Pinpoint the cell where the given text exists, returning its [x, y] midpoint coordinate. 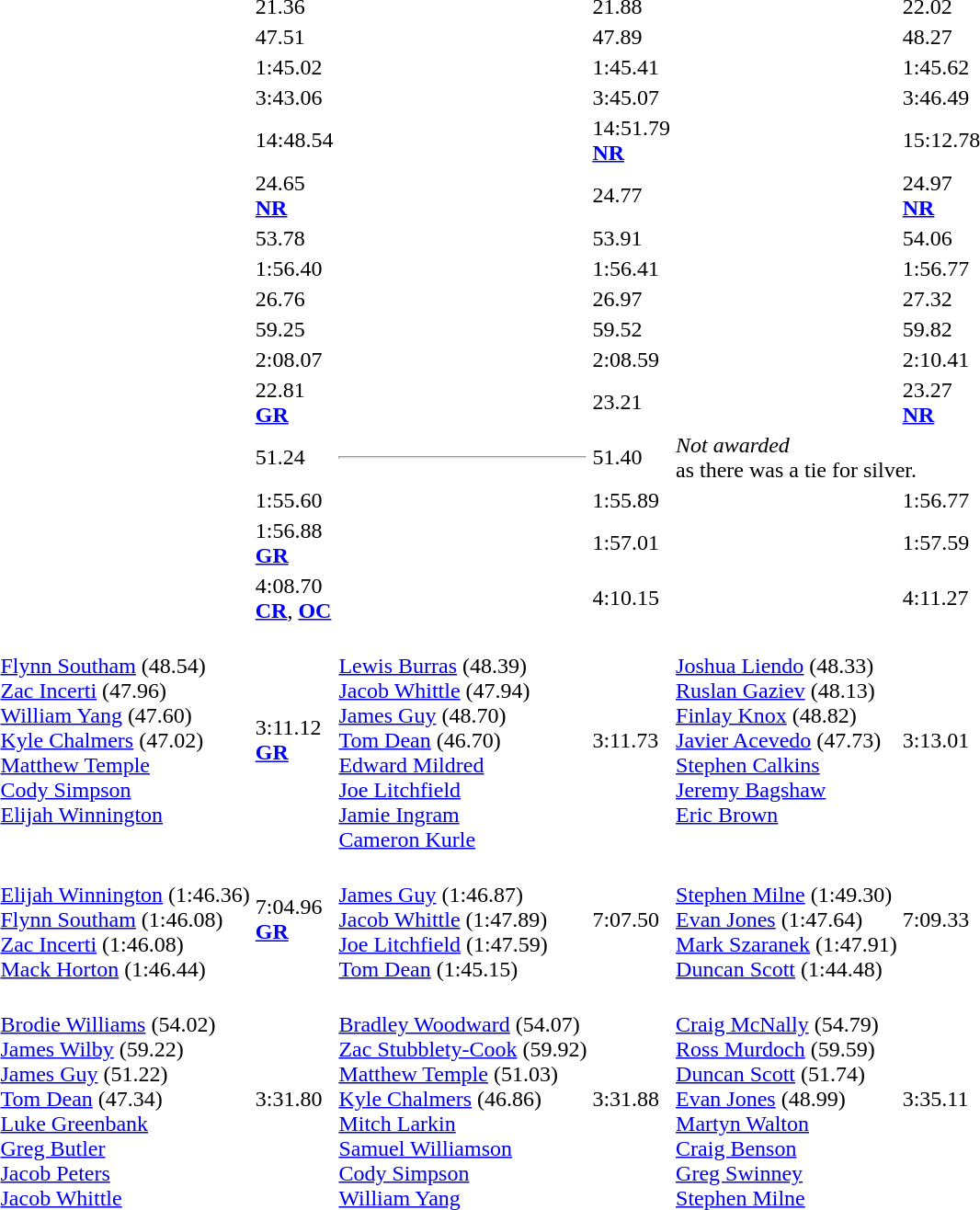
1:57.01 [632, 542]
53.78 [294, 238]
Lewis Burras (48.39)Jacob Whittle (47.94)James Guy (48.70)Tom Dean (46.70)Edward MildredJoe LitchfieldJamie IngramCameron Kurle [463, 740]
53.91 [632, 238]
47.51 [294, 37]
26.97 [632, 299]
1:45.41 [632, 67]
22.81GR [294, 403]
1:55.89 [632, 500]
4:08.70CR, OC [294, 598]
3:43.06 [294, 97]
59.52 [632, 329]
59.25 [294, 329]
51.24 [294, 458]
Joshua Liendo (48.33)Ruslan Gaziev (48.13)Finlay Knox (48.82)Javier Acevedo (47.73)Stephen CalkinsJeremy BagshawEric Brown [787, 740]
7:04.96GR [294, 919]
1:56.88GR [294, 542]
26.76 [294, 299]
3:45.07 [632, 97]
23.21 [632, 403]
Stephen Milne (1:49.30)Evan Jones (1:47.64)Mark Szaranek (1:47.91)Duncan Scott (1:44.48) [787, 919]
1:56.41 [632, 268]
1:45.02 [294, 67]
3:11.12GR [294, 740]
James Guy (1:46.87)Jacob Whittle (1:47.89)Joe Litchfield (1:47.59)Tom Dean (1:45.15) [463, 919]
2:08.59 [632, 360]
1:56.40 [294, 268]
3:11.73 [632, 740]
2:08.07 [294, 360]
1:55.60 [294, 500]
7:07.50 [632, 919]
47.89 [632, 37]
14:48.54 [294, 140]
24.77 [632, 195]
14:51.79NR [632, 140]
24.65NR [294, 195]
51.40 [632, 458]
4:10.15 [632, 598]
